Capture the cell that displays the provided text and extract its (X, Y) central coordinate. 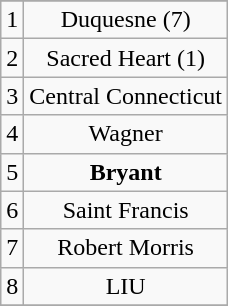
7 (12, 248)
2 (12, 58)
LIU (126, 286)
8 (12, 286)
3 (12, 96)
1 (12, 20)
Saint Francis (126, 210)
Sacred Heart (1) (126, 58)
Wagner (126, 134)
Robert Morris (126, 248)
5 (12, 172)
Bryant (126, 172)
6 (12, 210)
4 (12, 134)
Central Connecticut (126, 96)
Duquesne (7) (126, 20)
